From the cell containing the given text, extract its center point as (x, y) coordinate. 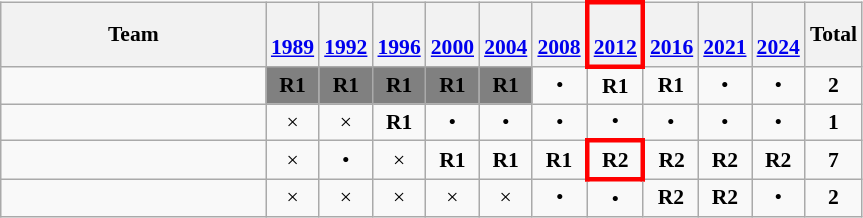
1 (834, 122)
2008 (560, 35)
1989 (292, 35)
1996 (398, 35)
2016 (670, 35)
2012 (615, 35)
2004 (506, 35)
Total (834, 35)
2024 (778, 35)
Team (134, 35)
2021 (724, 35)
7 (834, 160)
1992 (346, 35)
2000 (452, 35)
